From the cell containing the given text, extract its center point as (X, Y) coordinate. 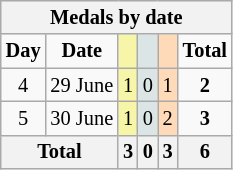
4 (24, 85)
Day (24, 51)
5 (24, 118)
30 June (82, 118)
Date (82, 51)
Medals by date (116, 17)
6 (205, 152)
29 June (82, 85)
